Capture the cell that displays the provided text and extract its [X, Y] central coordinate. 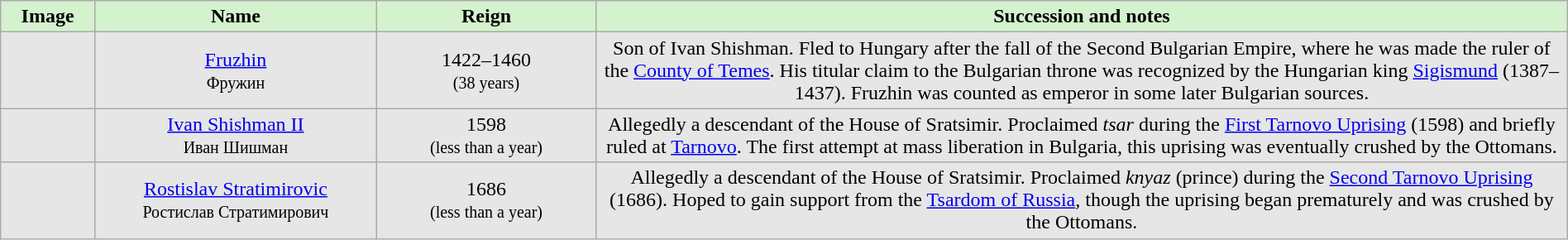
1686(less than a year) [486, 200]
FruzhinФружин [235, 70]
Rostislav StratimirovicРостислав Стратимирович [235, 200]
1422–1460(38 years) [486, 70]
Name [235, 17]
Reign [486, 17]
Succession and notes [1082, 17]
Image [48, 17]
Ivan Shishman IIИван Шишман [235, 136]
1598(less than a year) [486, 136]
